Return the (x, y) coordinate for the center point of the cell that contains the specified text.  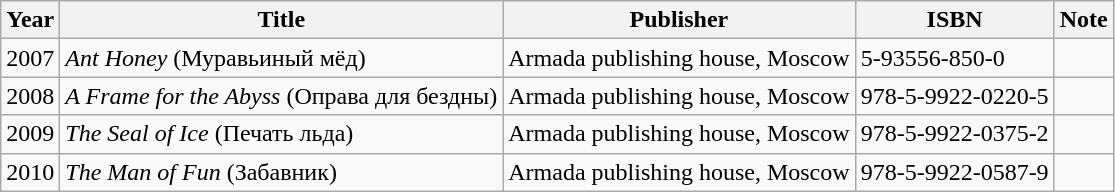
2009 (30, 134)
Year (30, 20)
978-5-9922-0587-9 (954, 172)
Note (1084, 20)
ISBN (954, 20)
5-93556-850-0 (954, 58)
978-5-9922-0220-5 (954, 96)
Publisher (679, 20)
2010 (30, 172)
The Seal of Ice (Печать льда) (282, 134)
2007 (30, 58)
Title (282, 20)
978-5-9922-0375-2 (954, 134)
The Man of Fun (Забавник) (282, 172)
Ant Honey (Муравьиный мёд) (282, 58)
A Frame for the Abyss (Оправа для бездны) (282, 96)
2008 (30, 96)
